Return the (X, Y) coordinate for the center point of the cell that contains the specified text.  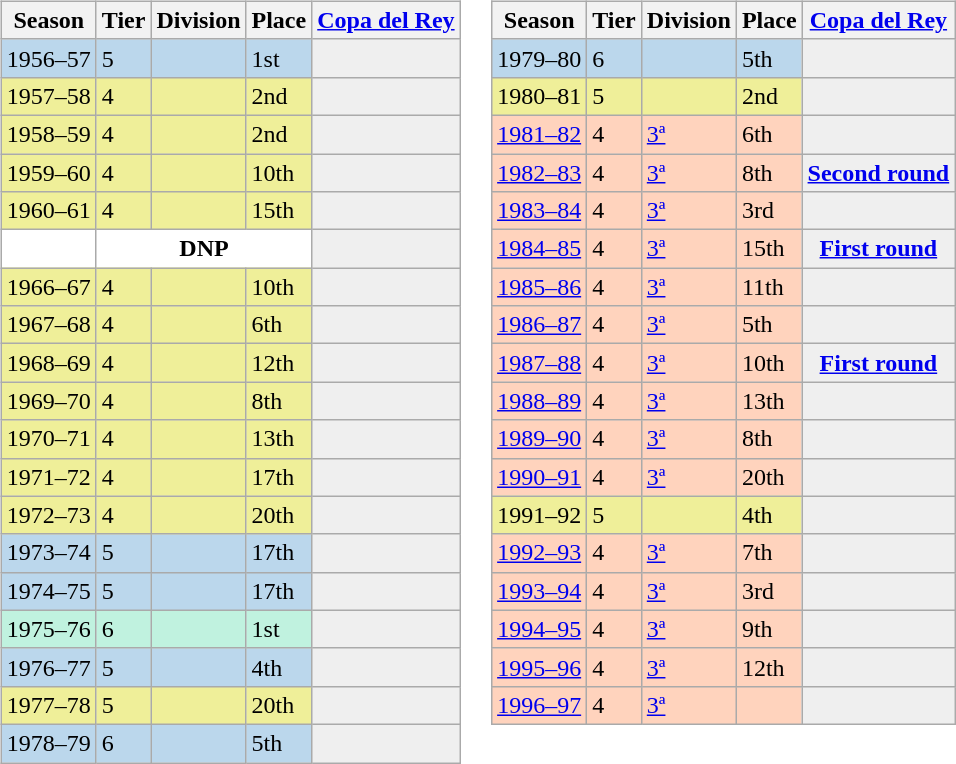
1957–58 (48, 96)
Second round (878, 173)
1973–74 (48, 553)
1968–69 (48, 363)
1995–96 (540, 667)
1993–94 (540, 591)
7th (769, 553)
1986–87 (540, 325)
1971–72 (48, 477)
1981–82 (540, 134)
1967–68 (48, 325)
1958–59 (48, 134)
11th (769, 287)
1974–75 (48, 591)
1956–57 (48, 58)
1979–80 (540, 58)
1994–95 (540, 629)
1972–73 (48, 515)
1977–78 (48, 705)
1960–61 (48, 211)
1992–93 (540, 553)
1975–76 (48, 629)
1982–83 (540, 173)
1980–81 (540, 96)
1987–88 (540, 363)
1996–97 (540, 705)
1983–84 (540, 211)
1969–70 (48, 401)
1991–92 (540, 515)
1966–67 (48, 287)
1970–71 (48, 439)
1985–86 (540, 287)
1978–79 (48, 743)
1988–89 (540, 401)
9th (769, 629)
1984–85 (540, 249)
1976–77 (48, 667)
DNP (204, 249)
1989–90 (540, 439)
1990–91 (540, 477)
1959–60 (48, 173)
